Determine the (X, Y) coordinate at the center of the cell enclosing the given text.  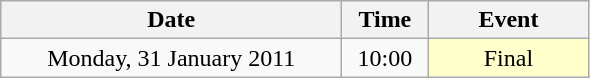
Date (172, 20)
Event (508, 20)
Time (385, 20)
Monday, 31 January 2011 (172, 58)
Final (508, 58)
10:00 (385, 58)
